Find where the given text appears and provide that cell's center as (X, Y) coordinate. 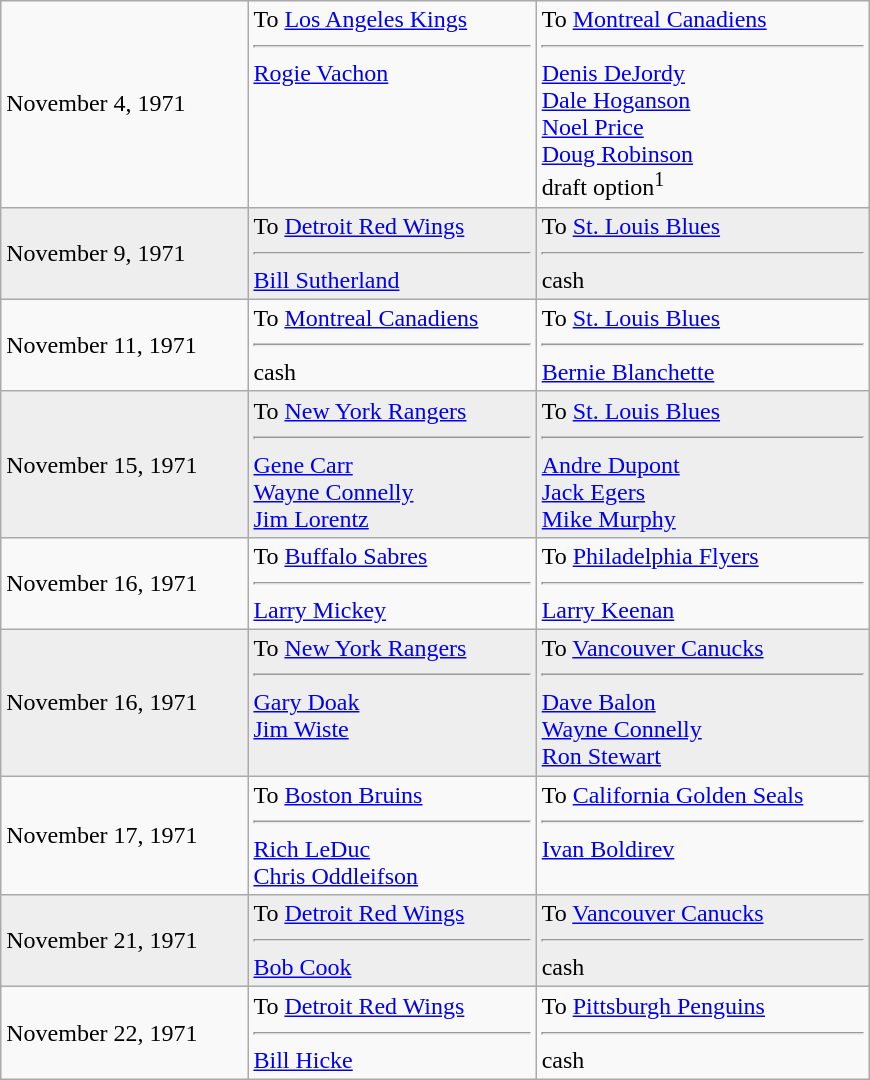
To New York RangersGary DoakJim Wiste (392, 703)
To Detroit Red WingsBill Hicke (392, 1033)
To Philadelphia FlyersLarry Keenan (702, 583)
November 9, 1971 (124, 253)
To Detroit Red WingsBob Cook (392, 941)
To California Golden SealsIvan Boldirev (702, 836)
To Vancouver CanucksDave BalonWayne ConnellyRon Stewart (702, 703)
November 22, 1971 (124, 1033)
November 15, 1971 (124, 464)
To Pittsburgh Penguinscash (702, 1033)
To Boston BruinsRich LeDucChris Oddleifson (392, 836)
To Los Angeles KingsRogie Vachon (392, 104)
To Montreal CanadiensDenis DeJordyDale HogansonNoel PriceDoug Robinsondraft option1 (702, 104)
To St. Louis BluesBernie Blanchette (702, 345)
To Detroit Red WingsBill Sutherland (392, 253)
To Vancouver Canuckscash (702, 941)
To Montreal Canadienscash (392, 345)
To St. Louis BluesAndre DupontJack EgersMike Murphy (702, 464)
November 11, 1971 (124, 345)
November 17, 1971 (124, 836)
November 4, 1971 (124, 104)
To Buffalo SabresLarry Mickey (392, 583)
November 21, 1971 (124, 941)
To New York RangersGene CarrWayne ConnellyJim Lorentz (392, 464)
To St. Louis Bluescash (702, 253)
